Capture the cell that displays the provided text and extract its [X, Y] central coordinate. 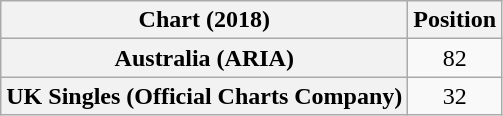
82 [455, 58]
UK Singles (Official Charts Company) [204, 96]
32 [455, 96]
Position [455, 20]
Chart (2018) [204, 20]
Australia (ARIA) [204, 58]
